Extract the (x, y) coordinate from the center of the cell holding the provided text.  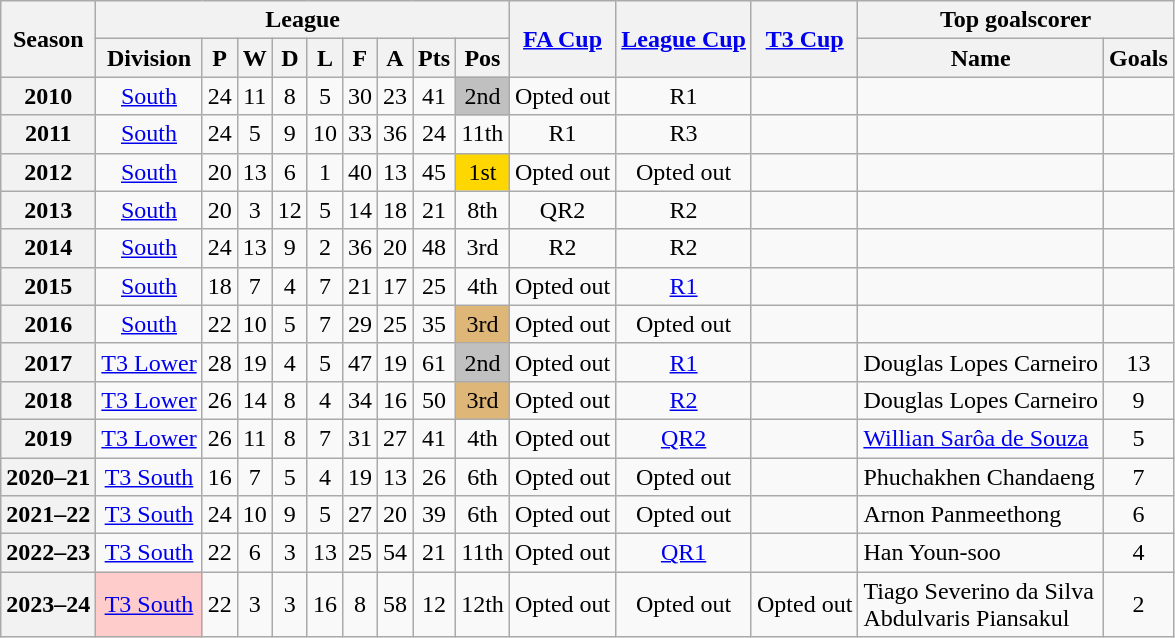
Season (48, 39)
45 (434, 172)
FA Cup (562, 39)
40 (360, 172)
23 (394, 96)
35 (434, 324)
QR1 (684, 553)
2022–23 (48, 553)
30 (360, 96)
R3 (684, 134)
2021–22 (48, 515)
1st (483, 172)
2010 (48, 96)
2020–21 (48, 477)
Willian Sarôa de Souza (981, 438)
33 (360, 134)
Phuchakhen Chandaeng (981, 477)
2023–24 (48, 604)
2015 (48, 286)
50 (434, 400)
29 (360, 324)
47 (360, 362)
2017 (48, 362)
Tiago Severino da Silva Abdulvaris Piansakul (981, 604)
8th (483, 210)
L (324, 58)
39 (434, 515)
34 (360, 400)
17 (394, 286)
2018 (48, 400)
P (220, 58)
A (394, 58)
28 (220, 362)
48 (434, 248)
Top goalscorer (1016, 20)
54 (394, 553)
58 (394, 604)
31 (360, 438)
League Cup (684, 39)
2016 (48, 324)
Pos (483, 58)
2019 (48, 438)
W (254, 58)
F (360, 58)
Arnon Panmeethong (981, 515)
12th (483, 604)
Pts (434, 58)
Division (149, 58)
T3 Cup (804, 39)
Goals (1139, 58)
61 (434, 362)
2013 (48, 210)
2012 (48, 172)
D (290, 58)
2014 (48, 248)
2011 (48, 134)
League (303, 20)
1 (324, 172)
Name (981, 58)
Han Youn-soo (981, 553)
